From the cell containing the given text, extract its center point as [x, y] coordinate. 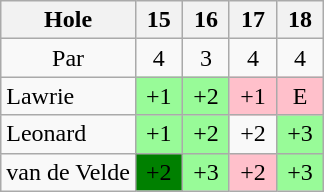
Hole [68, 20]
3 [206, 58]
17 [252, 20]
Par [68, 58]
Leonard [68, 134]
16 [206, 20]
E [300, 96]
Lawrie [68, 96]
van de Velde [68, 172]
15 [158, 20]
18 [300, 20]
